Locate the cell with the specified text and output its [x, y] center coordinate. 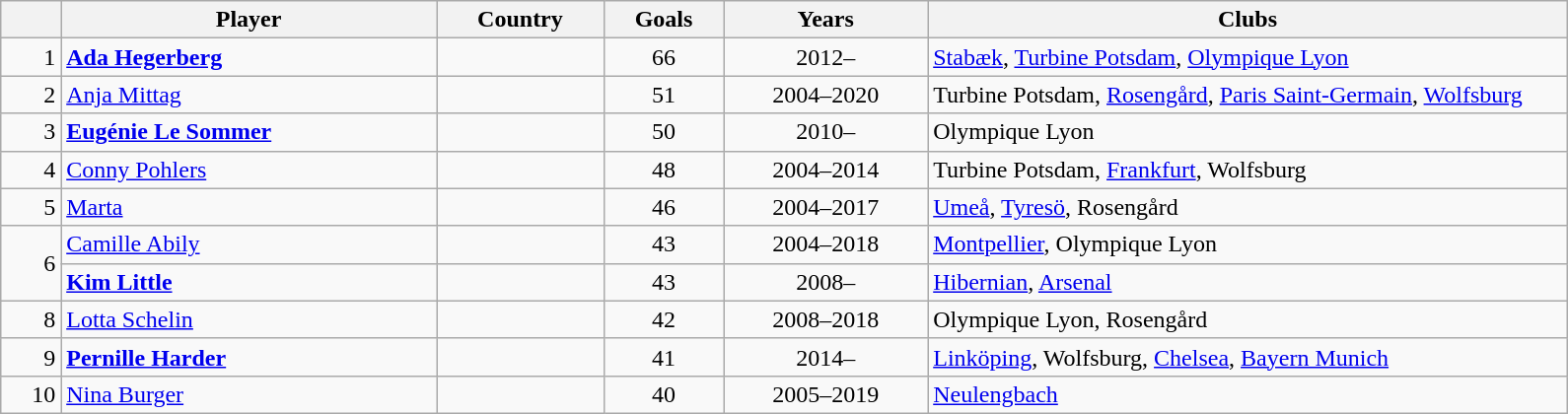
2004–2018 [826, 244]
2010– [826, 132]
1 [32, 57]
50 [663, 132]
51 [663, 95]
10 [32, 394]
2004–2017 [826, 207]
Marta [249, 207]
3 [32, 132]
9 [32, 357]
Kim Little [249, 282]
42 [663, 319]
2008– [826, 282]
Linköping, Wolfsburg, Chelsea, Bayern Munich [1248, 357]
2005–2019 [826, 394]
2014– [826, 357]
Montpellier, Olympique Lyon [1248, 244]
Neulengbach [1248, 394]
Conny Pohlers [249, 170]
Hibernian, Arsenal [1248, 282]
Clubs [1248, 20]
Pernille Harder [249, 357]
Stabæk, Turbine Potsdam, Olympique Lyon [1248, 57]
6 [32, 263]
2012– [826, 57]
Olympique Lyon [1248, 132]
Country [520, 20]
Turbine Potsdam, Frankfurt, Wolfsburg [1248, 170]
2004–2014 [826, 170]
Lotta Schelin [249, 319]
Umeå, Tyresö, Rosengård [1248, 207]
Camille Abily [249, 244]
8 [32, 319]
5 [32, 207]
Nina Burger [249, 394]
41 [663, 357]
2008–2018 [826, 319]
Years [826, 20]
Goals [663, 20]
40 [663, 394]
Player [249, 20]
Ada Hegerberg [249, 57]
48 [663, 170]
Turbine Potsdam, Rosengård, Paris Saint-Germain, Wolfsburg [1248, 95]
2004–2020 [826, 95]
2 [32, 95]
Anja Mittag [249, 95]
46 [663, 207]
Olympique Lyon, Rosengård [1248, 319]
66 [663, 57]
Eugénie Le Sommer [249, 132]
4 [32, 170]
